From the cell containing the given text, extract its center point as (x, y) coordinate. 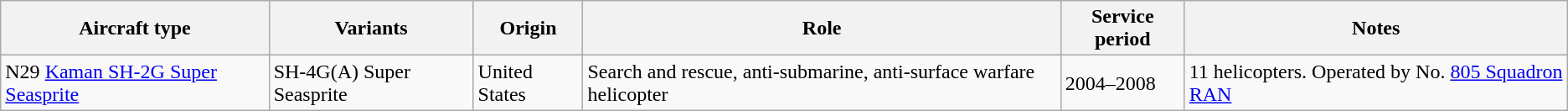
Role (822, 29)
N29 Kaman SH-2G Super Seasprite (135, 82)
2004–2008 (1122, 82)
Notes (1375, 29)
SH-4G(A) Super Seasprite (371, 82)
Origin (528, 29)
Search and rescue, anti-submarine, anti-surface warfare helicopter (822, 82)
Service period (1122, 29)
Variants (371, 29)
United States (528, 82)
11 helicopters. Operated by No. 805 Squadron RAN (1375, 82)
Aircraft type (135, 29)
